Identify which cell holds the provided text, then report its [X, Y] central coordinate. 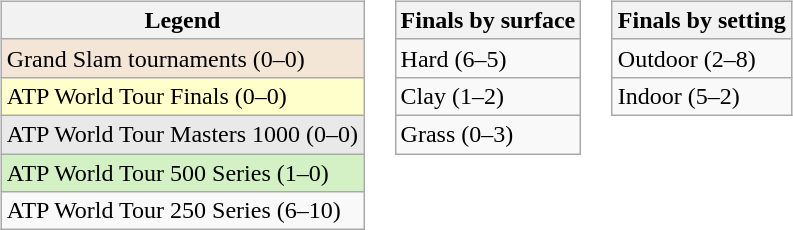
ATP World Tour Finals (0–0) [182, 96]
Finals by setting [702, 20]
Grand Slam tournaments (0–0) [182, 58]
Grass (0–3) [488, 134]
Finals by surface [488, 20]
Outdoor (2–8) [702, 58]
ATP World Tour Masters 1000 (0–0) [182, 134]
ATP World Tour 500 Series (1–0) [182, 173]
Indoor (5–2) [702, 96]
ATP World Tour 250 Series (6–10) [182, 211]
Hard (6–5) [488, 58]
Legend [182, 20]
Clay (1–2) [488, 96]
